Find where the given text appears and provide that cell's center as (x, y) coordinate. 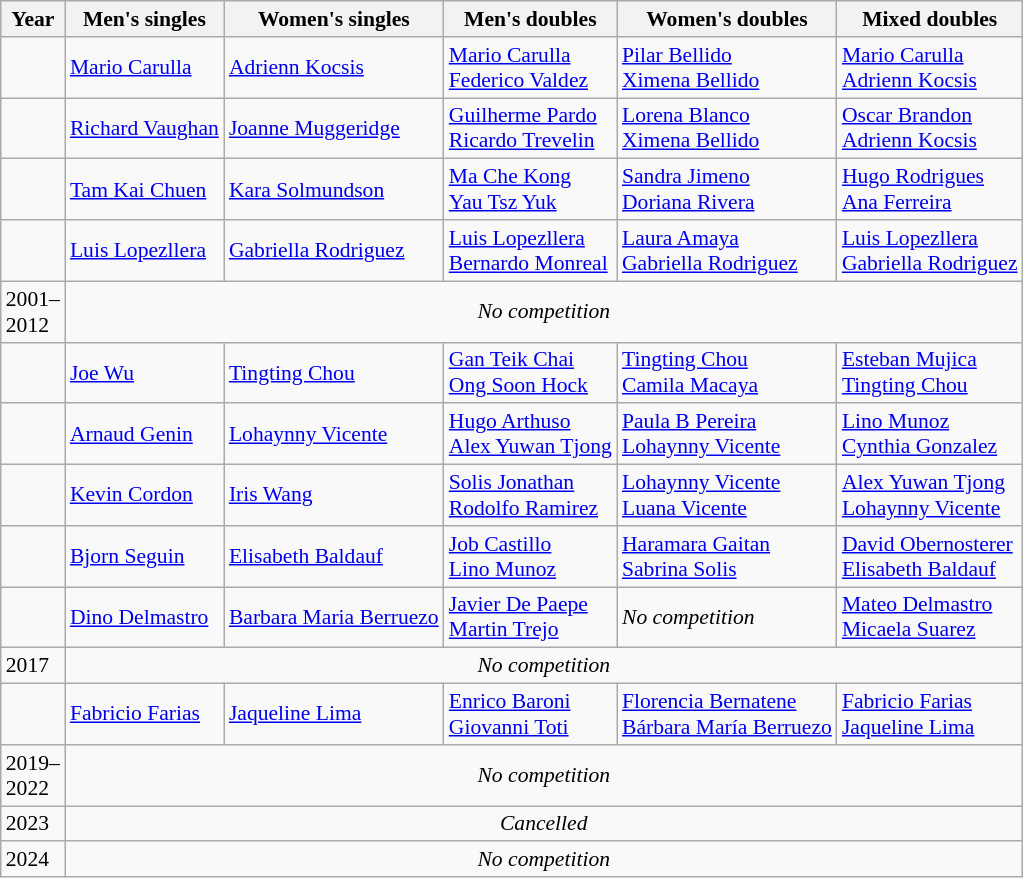
Lorena Blanco Ximena Bellido (727, 128)
Luis Lopezllera (144, 250)
Cancelled (544, 824)
Guilherme Pardo Ricardo Trevelin (530, 128)
2019–2022 (33, 776)
Men's singles (144, 19)
Arnaud Genin (144, 434)
Elisabeth Baldauf (334, 556)
Javier De Paepe Martin Trejo (530, 618)
2001–2012 (33, 312)
2017 (33, 666)
Alex Yuwan Tjong Lohaynny Vicente (930, 496)
Sandra Jimeno Doriana Rivera (727, 190)
Women's singles (334, 19)
Hugo Rodrigues Ana Ferreira (930, 190)
Mario Carulla (144, 68)
Esteban Mujica Tingting Chou (930, 372)
Lino Munoz Cynthia Gonzalez (930, 434)
Ma Che Kong Yau Tsz Yuk (530, 190)
Mixed doubles (930, 19)
Iris Wang (334, 496)
Laura Amaya Gabriella Rodriguez (727, 250)
Men's doubles (530, 19)
Tingting Chou Camila Macaya (727, 372)
Women's doubles (727, 19)
Lohaynny Vicente (334, 434)
Year (33, 19)
Fabricio Farias (144, 714)
Luis Lopezllera Bernardo Monreal (530, 250)
Kara Solmundson (334, 190)
David Obernosterer Elisabeth Baldauf (930, 556)
Fabricio Farias Jaqueline Lima (930, 714)
Tingting Chou (334, 372)
Gan Teik Chai Ong Soon Hock (530, 372)
Solis Jonathan Rodolfo Ramirez (530, 496)
Mateo Delmastro Micaela Suarez (930, 618)
Bjorn Seguin (144, 556)
Adrienn Kocsis (334, 68)
Joe Wu (144, 372)
Enrico Baroni Giovanni Toti (530, 714)
Lohaynny Vicente Luana Vicente (727, 496)
Kevin Cordon (144, 496)
2023 (33, 824)
Barbara Maria Berruezo (334, 618)
Hugo Arthuso Alex Yuwan Tjong (530, 434)
2024 (33, 860)
Florencia Bernatene Bárbara María Berruezo (727, 714)
Dino Delmastro (144, 618)
Joanne Muggeridge (334, 128)
Mario Carulla Federico Valdez (530, 68)
Job Castillo Lino Munoz (530, 556)
Pilar Bellido Ximena Bellido (727, 68)
Mario Carulla Adrienn Kocsis (930, 68)
Richard Vaughan (144, 128)
Paula B Pereira Lohaynny Vicente (727, 434)
Tam Kai Chuen (144, 190)
Oscar Brandon Adrienn Kocsis (930, 128)
Luis Lopezllera Gabriella Rodriguez (930, 250)
Gabriella Rodriguez (334, 250)
Jaqueline Lima (334, 714)
Haramara Gaitan Sabrina Solis (727, 556)
